Output the [x, y] coordinate of the center of the cell containing the given text.  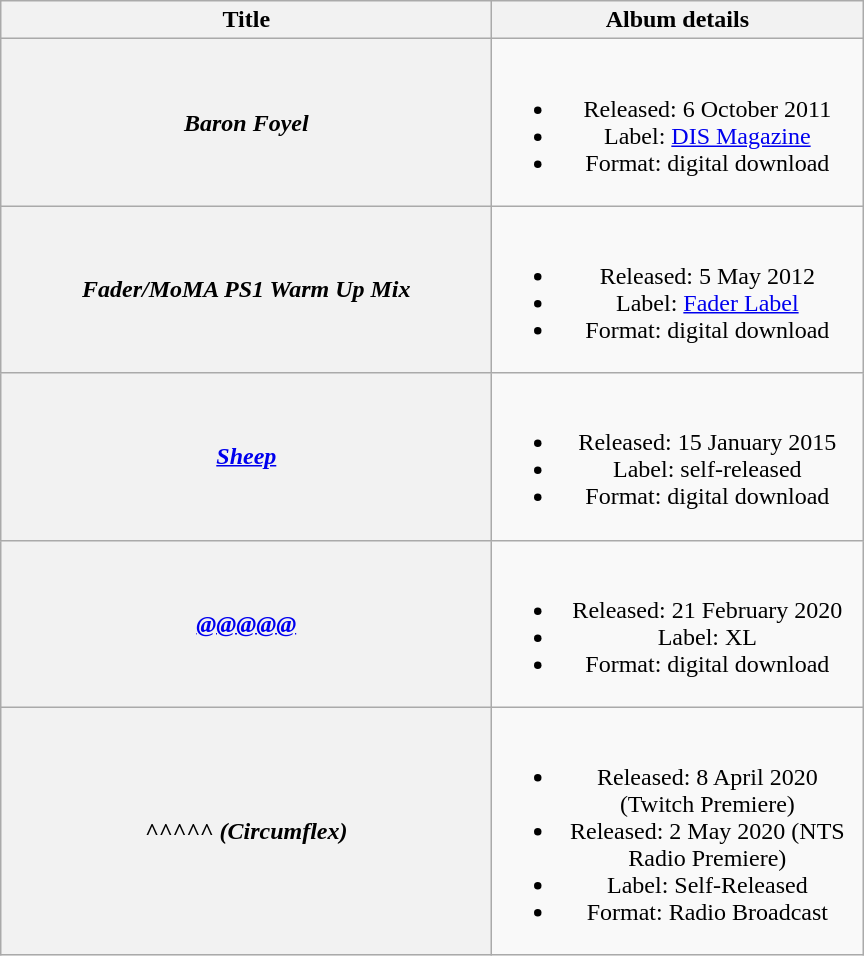
Released: 8 April 2020 (Twitch Premiere)Released: 2 May 2020 (NTS Radio Premiere)Label: Self-ReleasedFormat: Radio Broadcast [678, 831]
Sheep [246, 456]
Released: 21 February 2020Label: XLFormat: digital download [678, 624]
Baron Foyel [246, 122]
Fader/MoMA PS1 Warm Up Mix [246, 290]
Album details [678, 20]
Released: 15 January 2015Label: self-releasedFormat: digital download [678, 456]
Title [246, 20]
Released: 6 October 2011Label: DIS MagazineFormat: digital download [678, 122]
Released: 5 May 2012Label: Fader LabelFormat: digital download [678, 290]
^^^^^ (Circumflex) [246, 831]
@@@@@ [246, 624]
